Determine the (x, y) coordinate at the center of the cell enclosing the given text.  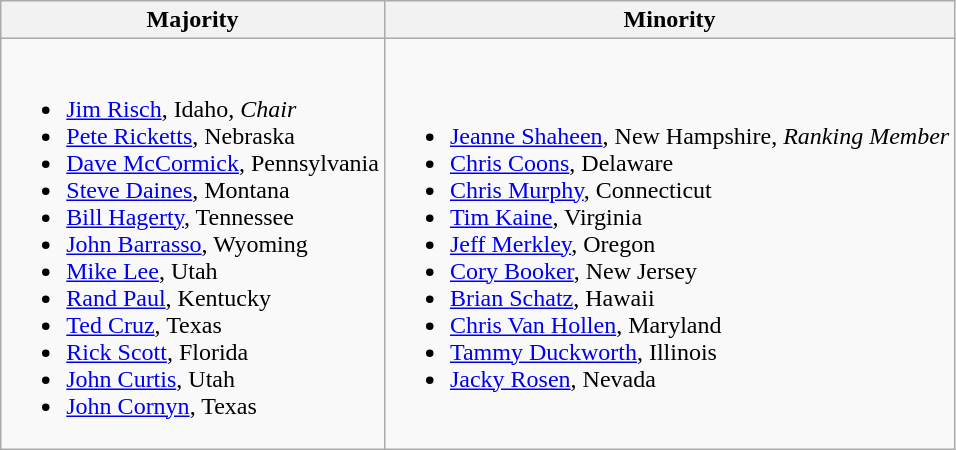
Minority (669, 20)
Majority (193, 20)
